Detect which cell encompasses the target text, then output its (X, Y) center coordinate. 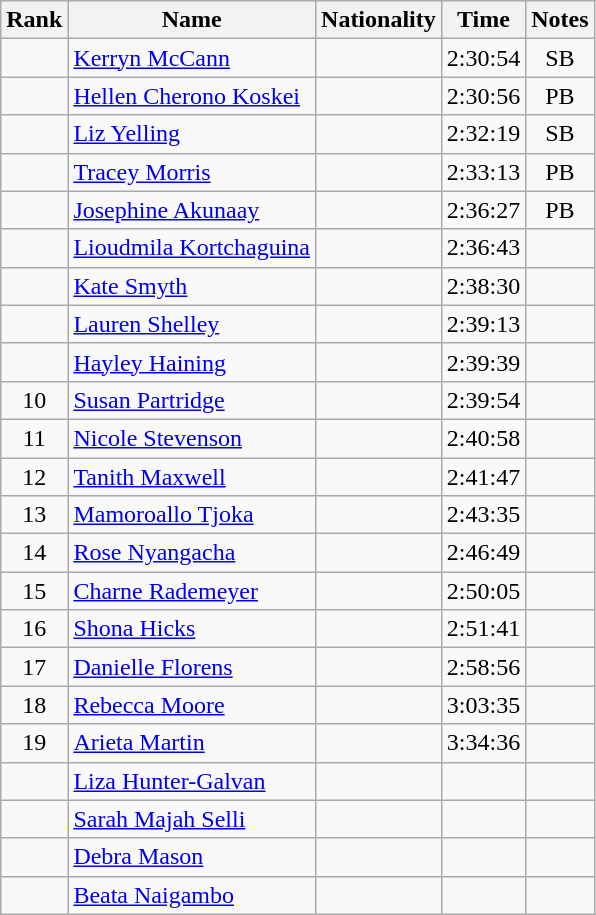
2:38:30 (483, 286)
Nicole Stevenson (192, 438)
11 (34, 438)
Rose Nyangacha (192, 553)
Liza Hunter-Galvan (192, 781)
Sarah Majah Selli (192, 819)
2:40:58 (483, 438)
Name (192, 20)
2:58:56 (483, 667)
3:03:35 (483, 705)
2:51:41 (483, 629)
2:43:35 (483, 515)
Shona Hicks (192, 629)
Danielle Florens (192, 667)
Debra Mason (192, 857)
15 (34, 591)
Lioudmila Kortchaguina (192, 248)
2:50:05 (483, 591)
Kerryn McCann (192, 58)
19 (34, 743)
Hellen Cherono Koskei (192, 96)
Kate Smyth (192, 286)
Mamoroallo Tjoka (192, 515)
Susan Partridge (192, 400)
2:36:27 (483, 210)
Tracey Morris (192, 172)
Liz Yelling (192, 134)
2:30:54 (483, 58)
13 (34, 515)
2:46:49 (483, 553)
2:41:47 (483, 477)
2:30:56 (483, 96)
14 (34, 553)
2:32:19 (483, 134)
Tanith Maxwell (192, 477)
Hayley Haining (192, 362)
2:39:39 (483, 362)
3:34:36 (483, 743)
Charne Rademeyer (192, 591)
Rebecca Moore (192, 705)
Lauren Shelley (192, 324)
Arieta Martin (192, 743)
17 (34, 667)
2:39:13 (483, 324)
Notes (560, 20)
Rank (34, 20)
2:36:43 (483, 248)
Nationality (379, 20)
16 (34, 629)
Beata Naigambo (192, 895)
2:33:13 (483, 172)
Josephine Akunaay (192, 210)
12 (34, 477)
10 (34, 400)
Time (483, 20)
2:39:54 (483, 400)
18 (34, 705)
